Identify which cell holds the provided text, then report its [X, Y] central coordinate. 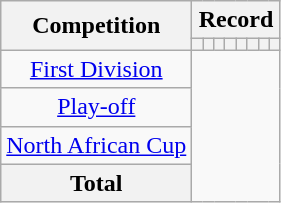
First Division [96, 69]
Total [96, 183]
Play-off [96, 107]
Record [236, 20]
Competition [96, 26]
North African Cup [96, 145]
